Provide the (X, Y) coordinate of the cell's center where the given text is located.  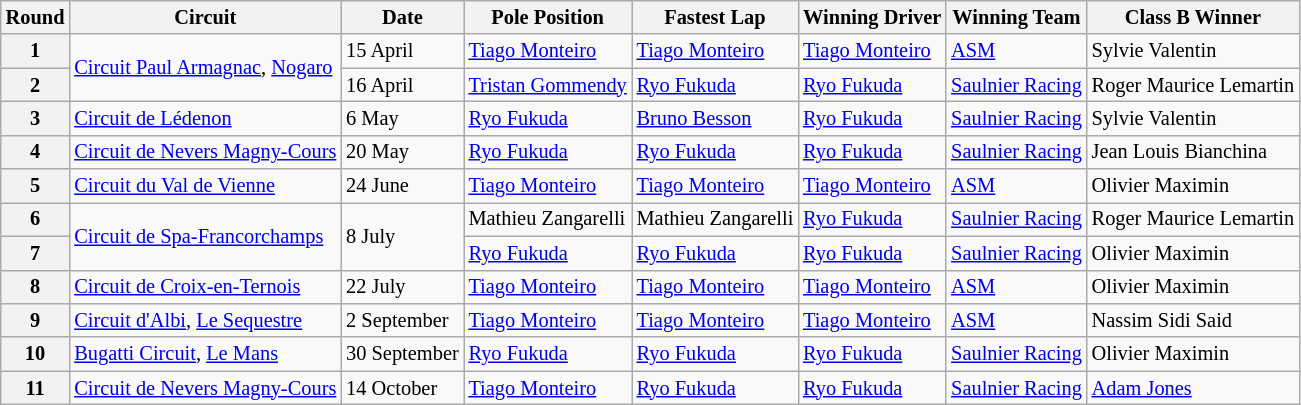
Jean Louis Bianchina (1193, 152)
22 July (402, 287)
Pole Position (548, 17)
11 (36, 388)
Date (402, 17)
3 (36, 118)
Circuit (205, 17)
6 May (402, 118)
Tristan Gommendy (548, 85)
8 July (402, 236)
Winning Team (1016, 17)
2 (36, 85)
Circuit de Spa-Francorchamps (205, 236)
Nassim Sidi Said (1193, 320)
Adam Jones (1193, 388)
16 April (402, 85)
Round (36, 17)
Circuit du Val de Vienne (205, 186)
Bugatti Circuit, Le Mans (205, 354)
7 (36, 253)
15 April (402, 51)
Circuit de Croix-en-Ternois (205, 287)
24 June (402, 186)
2 September (402, 320)
Circuit de Lédenon (205, 118)
1 (36, 51)
5 (36, 186)
6 (36, 219)
Class B Winner (1193, 17)
Circuit Paul Armagnac, Nogaro (205, 68)
Fastest Lap (715, 17)
10 (36, 354)
8 (36, 287)
9 (36, 320)
20 May (402, 152)
Winning Driver (872, 17)
Bruno Besson (715, 118)
14 October (402, 388)
30 September (402, 354)
4 (36, 152)
Circuit d'Albi, Le Sequestre (205, 320)
